Provide the (x, y) coordinate of the cell's center where the given text is located.  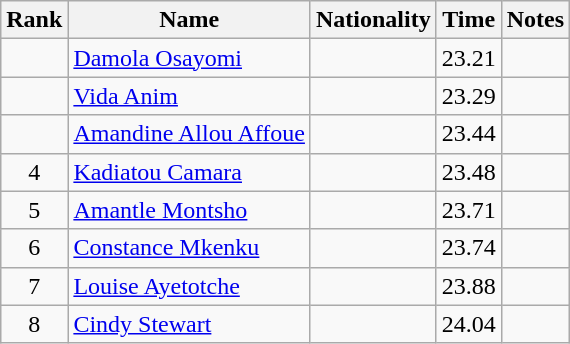
23.71 (468, 210)
23.29 (468, 96)
23.44 (468, 134)
23.74 (468, 248)
Rank (34, 20)
Notes (535, 20)
Nationality (373, 20)
Amantle Montsho (190, 210)
Time (468, 20)
Cindy Stewart (190, 324)
Amandine Allou Affoue (190, 134)
Louise Ayetotche (190, 286)
4 (34, 172)
Damola Osayomi (190, 58)
23.21 (468, 58)
23.48 (468, 172)
Constance Mkenku (190, 248)
7 (34, 286)
Kadiatou Camara (190, 172)
23.88 (468, 286)
24.04 (468, 324)
Vida Anim (190, 96)
5 (34, 210)
6 (34, 248)
8 (34, 324)
Name (190, 20)
